For the text-containing cell, return its midpoint in (X, Y) coordinate format. 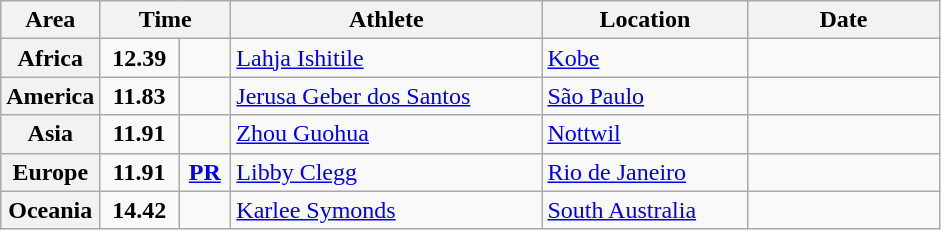
Time (166, 20)
Libby Clegg (386, 172)
São Paulo (645, 96)
Karlee Symonds (386, 210)
PR (205, 172)
Jerusa Geber dos Santos (386, 96)
America (50, 96)
Europe (50, 172)
Kobe (645, 58)
14.42 (140, 210)
Rio de Janeiro (645, 172)
Location (645, 20)
Date (844, 20)
Lahja Ishitile (386, 58)
Athlete (386, 20)
South Australia (645, 210)
Zhou Guohua (386, 134)
Asia (50, 134)
Area (50, 20)
12.39 (140, 58)
Nottwil (645, 134)
11.83 (140, 96)
Oceania (50, 210)
Africa (50, 58)
